Detect which cell encompasses the target text, then output its (X, Y) center coordinate. 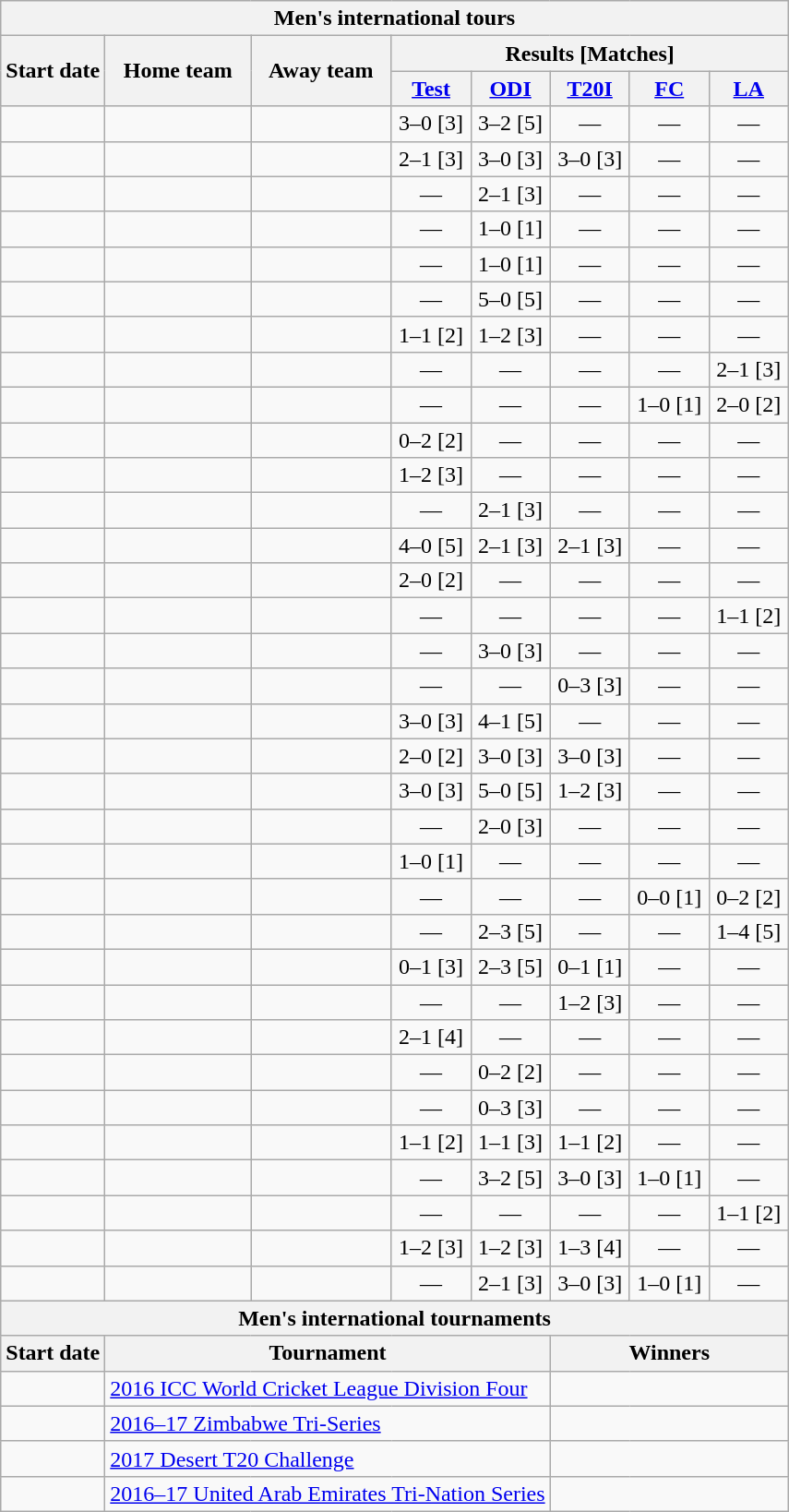
Men's international tours (395, 18)
2016–17 Zimbabwe Tri-Series (328, 1423)
2016 ICC World Cricket League Division Four (328, 1388)
2016–17 United Arab Emirates Tri-Nation Series (328, 1494)
2–1 [4] (431, 1038)
4–1 [5] (510, 721)
ODI (510, 89)
0–0 [1] (669, 896)
LA (748, 89)
1–3 [4] (590, 1248)
1–4 [5] (748, 931)
Tournament (328, 1353)
0–1 [1] (590, 966)
FC (669, 89)
T20I (590, 89)
Results [Matches] (590, 54)
1–1 [3] (510, 1143)
4–0 [5] (431, 546)
2–0 [3] (510, 826)
Home team (178, 71)
Away team (321, 71)
Men's international tournaments (395, 1318)
2017 Desert T20 Challenge (328, 1458)
Winners (669, 1353)
Test (431, 89)
0–1 [3] (431, 966)
